Extract the [X, Y] coordinate from the center of the cell holding the provided text.  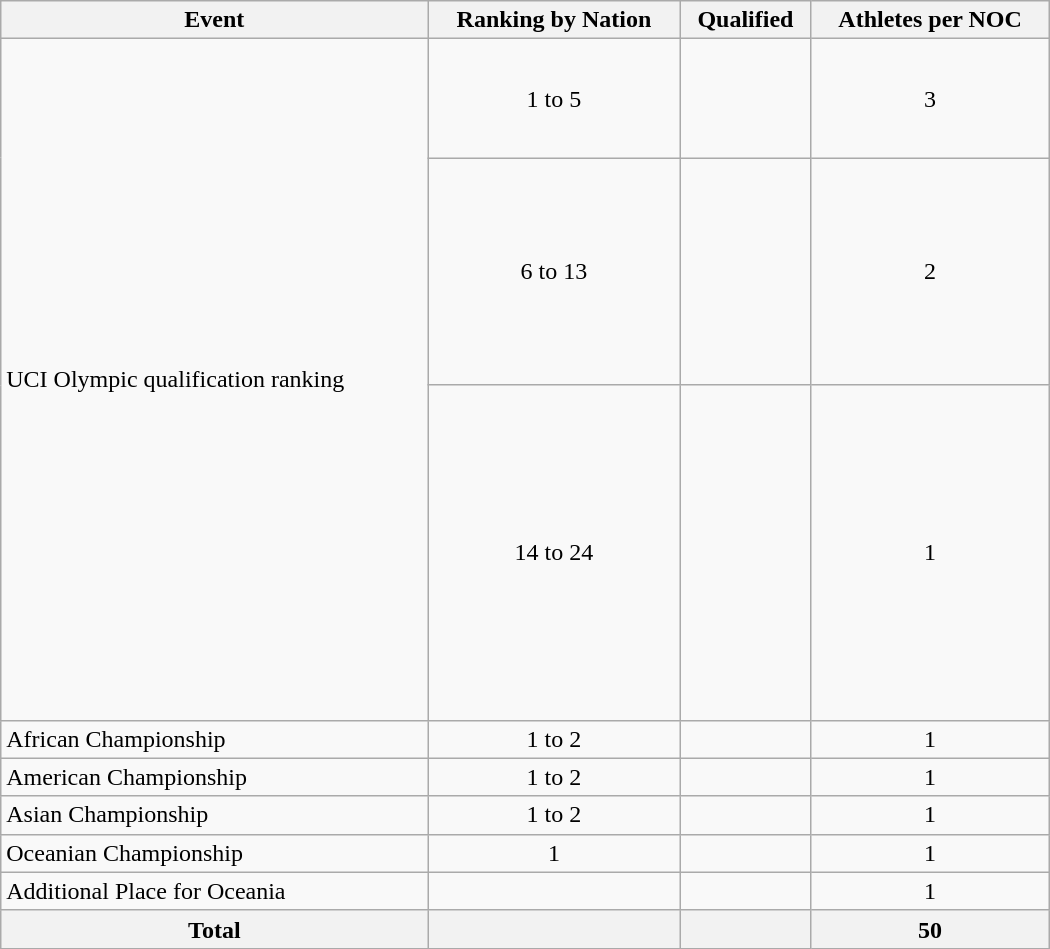
American Championship [214, 777]
Additional Place for Oceania [214, 891]
2 [930, 272]
Oceanian Championship [214, 853]
1 to 5 [554, 98]
50 [930, 929]
African Championship [214, 739]
Athletes per NOC [930, 20]
Event [214, 20]
Qualified [746, 20]
6 to 13 [554, 272]
Total [214, 929]
3 [930, 98]
Ranking by Nation [554, 20]
14 to 24 [554, 552]
UCI Olympic qualification ranking [214, 380]
Asian Championship [214, 815]
